Detect which cell encompasses the target text, then output its [X, Y] center coordinate. 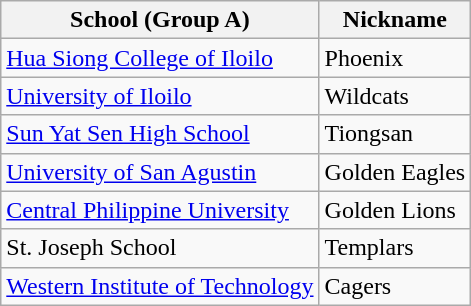
Tiongsan [395, 134]
Wildcats [395, 96]
Templars [395, 248]
Central Philippine University [160, 210]
Phoenix [395, 58]
Nickname [395, 20]
St. Joseph School [160, 248]
Western Institute of Technology [160, 286]
School (Group A) [160, 20]
Sun Yat Sen High School [160, 134]
University of Iloilo [160, 96]
Cagers [395, 286]
Hua Siong College of Iloilo [160, 58]
University of San Agustin [160, 172]
Golden Lions [395, 210]
Golden Eagles [395, 172]
